Search for the cell housing the specified text and yield its (x, y) center coordinate. 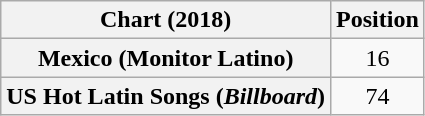
Mexico (Monitor Latino) (166, 58)
74 (378, 96)
Chart (2018) (166, 20)
US Hot Latin Songs (Billboard) (166, 96)
16 (378, 58)
Position (378, 20)
